Detect which cell encompasses the target text, then output its [X, Y] center coordinate. 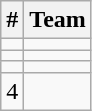
Team [58, 20]
# [12, 20]
4 [12, 91]
